Find where the given text appears and provide that cell's center as (X, Y) coordinate. 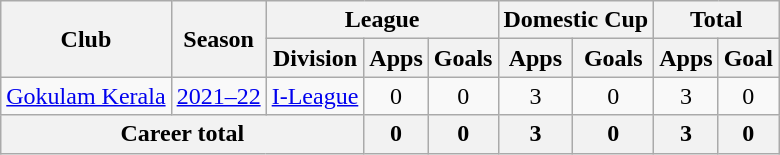
Season (218, 39)
2021–22 (218, 96)
League (382, 20)
Domestic Cup (576, 20)
Career total (182, 134)
Division (315, 58)
Club (86, 39)
I-League (315, 96)
Gokulam Kerala (86, 96)
Total (716, 20)
Goal (748, 58)
